Search for the cell housing the specified text and yield its (X, Y) center coordinate. 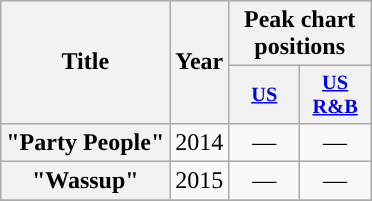
US (264, 95)
Year (200, 62)
"Wassup" (86, 181)
Title (86, 62)
2014 (200, 142)
2015 (200, 181)
USR&B (336, 95)
"Party People" (86, 142)
Peak chart positions (300, 34)
